Find where the given text appears and provide that cell's center as [x, y] coordinate. 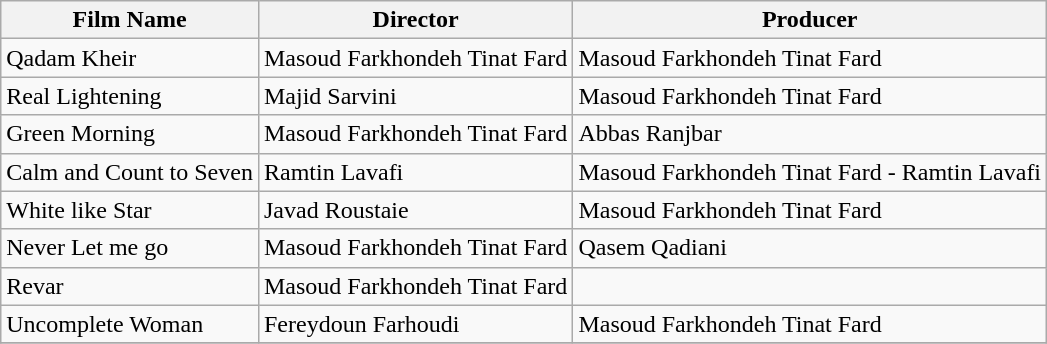
Calm and Count to Seven [130, 172]
Film Name [130, 20]
Masoud Farkhondeh Tinat Fard - Ramtin Lavafi [810, 172]
Ramtin Lavafi [415, 172]
Director [415, 20]
Revar [130, 286]
Javad Roustaie [415, 210]
Majid Sarvini [415, 96]
Never Let me go [130, 248]
Green Morning [130, 134]
Real Lightening [130, 96]
Producer [810, 20]
Abbas Ranjbar [810, 134]
Qadam Kheir [130, 58]
Qasem Qadiani [810, 248]
Uncomplete Woman [130, 324]
Fereydoun Farhoudi [415, 324]
White like Star [130, 210]
